Capture the cell that displays the provided text and extract its (x, y) central coordinate. 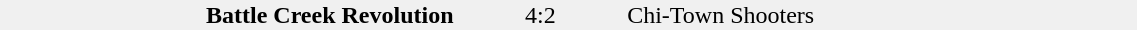
Chi-Town Shooters (768, 15)
4:2 (540, 15)
Battle Creek Revolution (313, 15)
